Extract the [X, Y] coordinate from the center of the cell holding the provided text.  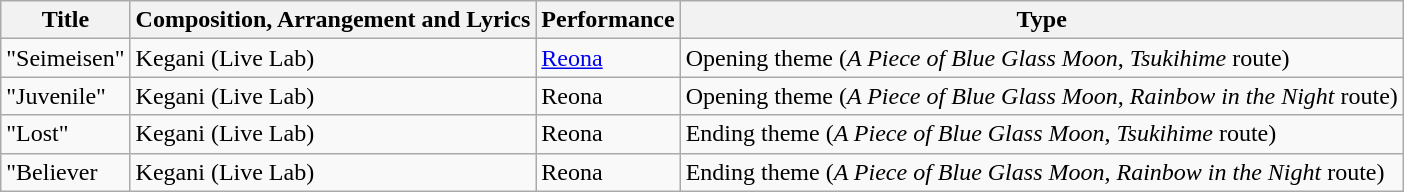
Ending theme (A Piece of Blue Glass Moon, Rainbow in the Night route) [1042, 172]
Opening theme (A Piece of Blue Glass Moon, Rainbow in the Night route) [1042, 96]
Title [66, 20]
Ending theme (A Piece of Blue Glass Moon, Tsukihime route) [1042, 134]
Performance [608, 20]
Type [1042, 20]
"Juvenile" [66, 96]
Opening theme (A Piece of Blue Glass Moon, Tsukihime route) [1042, 58]
Composition, Arrangement and Lyrics [333, 20]
"Seimeisen" [66, 58]
"Lost" [66, 134]
"Believer [66, 172]
